Capture the cell that displays the provided text and extract its (x, y) central coordinate. 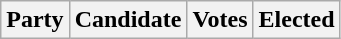
Party (35, 20)
Votes (220, 20)
Candidate (128, 20)
Elected (296, 20)
